Search for the cell housing the specified text and yield its [x, y] center coordinate. 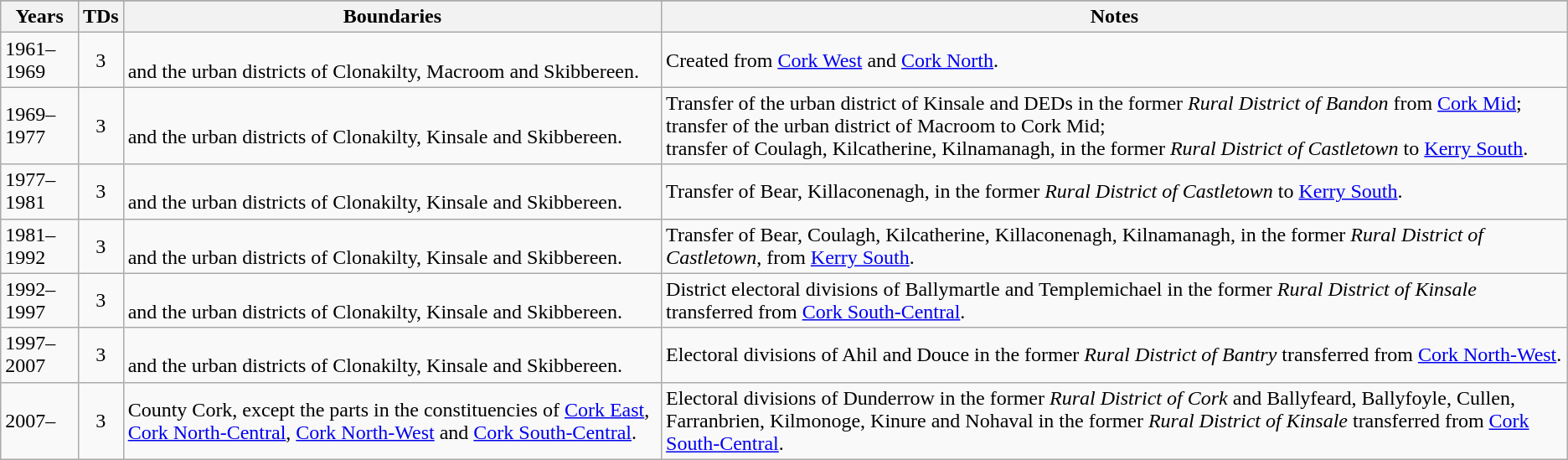
TDs [101, 17]
Notes [1115, 17]
1997–2007 [40, 355]
2007– [40, 421]
1977–1981 [40, 191]
1969–1977 [40, 126]
Created from Cork West and Cork North. [1115, 60]
Transfer of Bear, Coulagh, Kilcatherine, Killaconenagh, Kilnamanagh, in the former Rural District of Castletown, from Kerry South. [1115, 246]
1992–1997 [40, 300]
Transfer of Bear, Killaconenagh, in the former Rural District of Castletown to Kerry South. [1115, 191]
and the urban districts of Clonakilty, Macroom and Skibbereen. [392, 60]
Electoral divisions of Ahil and Douce in the former Rural District of Bantry transferred from Cork North-West. [1115, 355]
County Cork, except the parts in the constituencies of Cork East, Cork North-Central, Cork North-West and Cork South-Central. [392, 421]
District electoral divisions of Ballymartle and Templemichael in the former Rural District of Kinsale transferred from Cork South-Central. [1115, 300]
Boundaries [392, 17]
1961–1969 [40, 60]
1981–1992 [40, 246]
Years [40, 17]
